Pinpoint the cell where the given text exists, returning its (X, Y) midpoint coordinate. 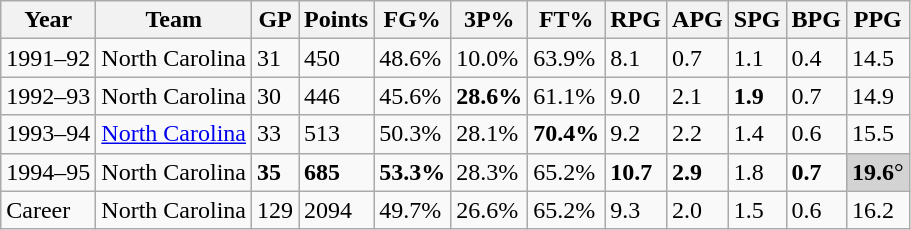
2094 (336, 210)
1.5 (757, 210)
2.2 (698, 134)
1.9 (757, 96)
2.0 (698, 210)
APG (698, 20)
446 (336, 96)
Team (174, 20)
PPG (878, 20)
SPG (757, 20)
1994–95 (48, 172)
28.3% (490, 172)
35 (276, 172)
15.5 (878, 134)
2.9 (698, 172)
49.7% (412, 210)
129 (276, 210)
9.2 (636, 134)
3P% (490, 20)
Year (48, 20)
2.1 (698, 96)
63.9% (566, 58)
9.0 (636, 96)
1991–92 (48, 58)
0.4 (816, 58)
BPG (816, 20)
RPG (636, 20)
1.1 (757, 58)
45.6% (412, 96)
FT% (566, 20)
1992–93 (48, 96)
8.1 (636, 58)
28.1% (490, 134)
1993–94 (48, 134)
70.4% (566, 134)
FG% (412, 20)
10.7 (636, 172)
9.3 (636, 210)
33 (276, 134)
1.4 (757, 134)
19.6° (878, 172)
450 (336, 58)
1.8 (757, 172)
Points (336, 20)
14.5 (878, 58)
GP (276, 20)
10.0% (490, 58)
48.6% (412, 58)
30 (276, 96)
16.2 (878, 210)
31 (276, 58)
513 (336, 134)
50.3% (412, 134)
14.9 (878, 96)
61.1% (566, 96)
685 (336, 172)
53.3% (412, 172)
Career (48, 210)
26.6% (490, 210)
28.6% (490, 96)
